Locate the cell with the specified text and output its [X, Y] center coordinate. 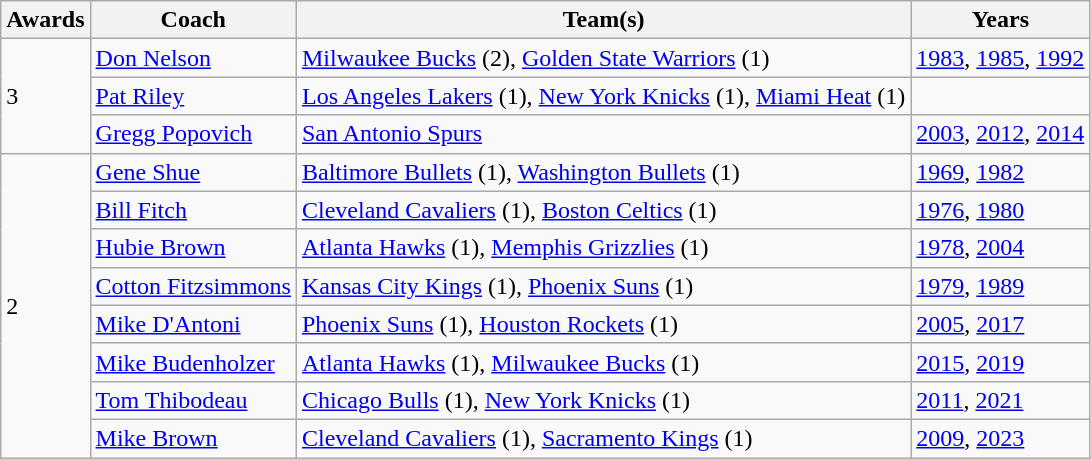
1976, 1980 [1000, 210]
Baltimore Bullets (1), Washington Bullets (1) [603, 172]
San Antonio Spurs [603, 134]
2003, 2012, 2014 [1000, 134]
2015, 2019 [1000, 362]
Awards [46, 20]
2011, 2021 [1000, 400]
Mike Brown [193, 438]
Hubie Brown [193, 248]
Pat Riley [193, 96]
Milwaukee Bucks (2), Golden State Warriors (1) [603, 58]
Years [1000, 20]
Gene Shue [193, 172]
Atlanta Hawks (1), Milwaukee Bucks (1) [603, 362]
Don Nelson [193, 58]
3 [46, 96]
Coach [193, 20]
Los Angeles Lakers (1), New York Knicks (1), Miami Heat (1) [603, 96]
Cleveland Cavaliers (1), Boston Celtics (1) [603, 210]
2009, 2023 [1000, 438]
Cleveland Cavaliers (1), Sacramento Kings (1) [603, 438]
2005, 2017 [1000, 324]
Tom Thibodeau [193, 400]
1978, 2004 [1000, 248]
Chicago Bulls (1), New York Knicks (1) [603, 400]
2 [46, 305]
1979, 1989 [1000, 286]
1969, 1982 [1000, 172]
Mike Budenholzer [193, 362]
Team(s) [603, 20]
Mike D'Antoni [193, 324]
1983, 1985, 1992 [1000, 58]
Phoenix Suns (1), Houston Rockets (1) [603, 324]
Cotton Fitzsimmons [193, 286]
Gregg Popovich [193, 134]
Atlanta Hawks (1), Memphis Grizzlies (1) [603, 248]
Kansas City Kings (1), Phoenix Suns (1) [603, 286]
Bill Fitch [193, 210]
